Locate the cell with the specified text and output its (x, y) center coordinate. 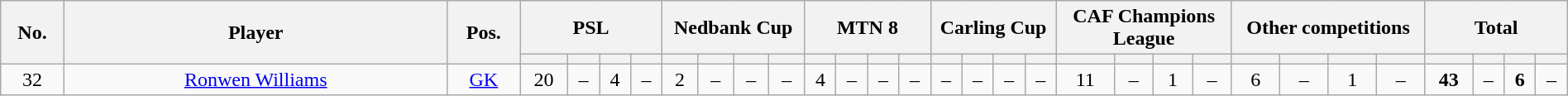
32 (33, 79)
CAF Champions League (1144, 28)
Player (256, 32)
2 (680, 79)
MTN 8 (868, 28)
11 (1085, 79)
20 (544, 79)
No. (33, 32)
Nedbank Cup (734, 28)
GK (484, 79)
Total (1496, 28)
Pos. (484, 32)
Other competitions (1328, 28)
PSL (591, 28)
Carling Cup (993, 28)
Ronwen Williams (256, 79)
43 (1449, 79)
